Capture the cell that displays the provided text and extract its (x, y) central coordinate. 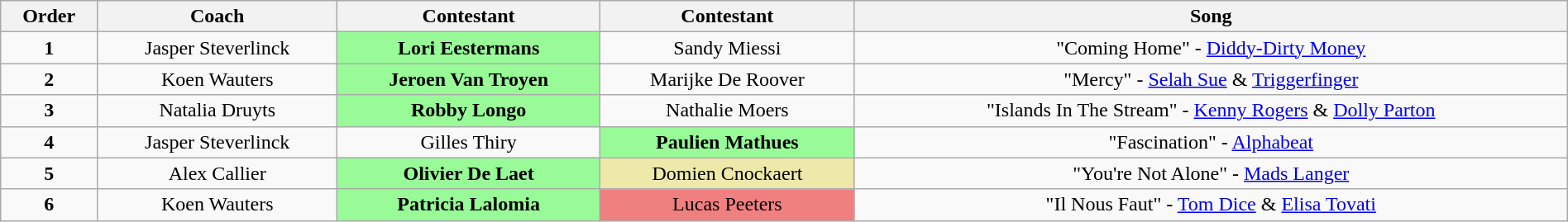
6 (50, 205)
3 (50, 111)
Gilles Thiry (469, 142)
Coach (218, 17)
"Fascination" - Alphabeat (1211, 142)
Paulien Mathues (727, 142)
Lucas Peeters (727, 205)
Lori Eestermans (469, 48)
5 (50, 173)
Alex Callier (218, 173)
Patricia Lalomia (469, 205)
Sandy Miessi (727, 48)
Jeroen Van Troyen (469, 79)
"You're Not Alone" - Mads Langer (1211, 173)
Marijke De Roover (727, 79)
Olivier De Laet (469, 173)
Domien Cnockaert (727, 173)
Song (1211, 17)
Order (50, 17)
Nathalie Moers (727, 111)
"Il Nous Faut" - Tom Dice & Elisa Tovati (1211, 205)
1 (50, 48)
"Islands In The Stream" - Kenny Rogers & Dolly Parton (1211, 111)
"Coming Home" - Diddy-Dirty Money (1211, 48)
Robby Longo (469, 111)
4 (50, 142)
Natalia Druyts (218, 111)
"Mercy" - Selah Sue & Triggerfinger (1211, 79)
2 (50, 79)
